Locate the cell with the specified text and output its (x, y) center coordinate. 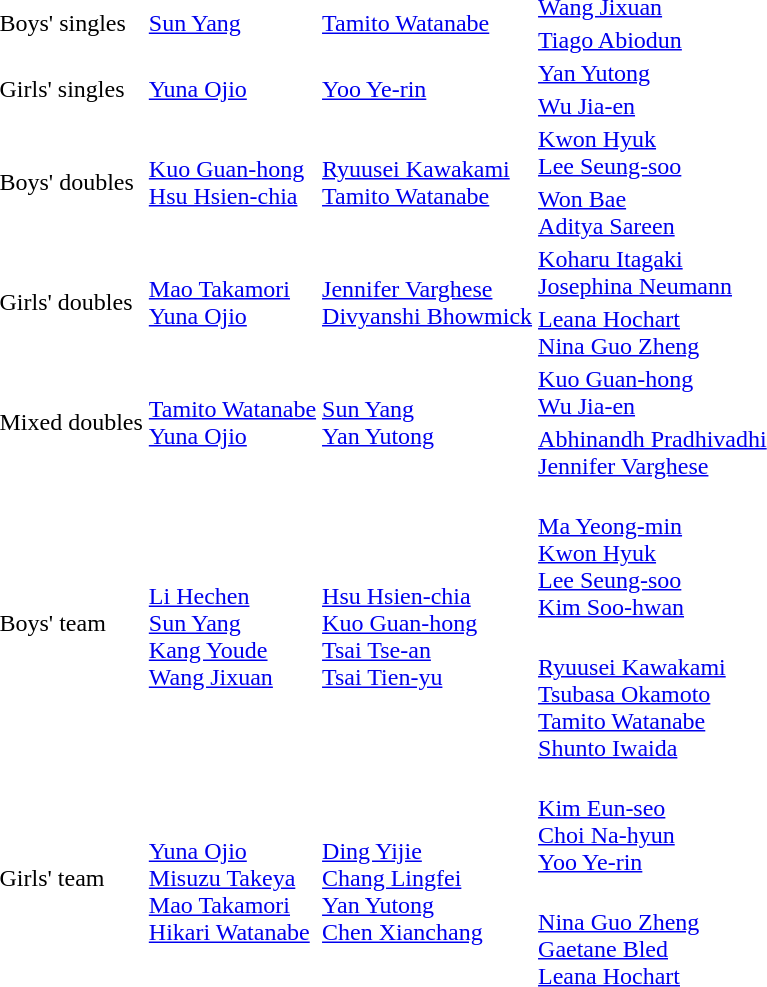
Sun Yang Yan Yutong (428, 422)
Tamito Watanabe Yuna Ojio (232, 422)
Li HechenSun YangKang YoudeWang Jixuan (232, 624)
Mao Takamori Yuna Ojio (232, 302)
Yoo Ye-rin (428, 90)
Kuo Guan-hong Hsu Hsien-chia (232, 182)
Ryuusei Kawakami Tamito Watanabe (428, 182)
Hsu Hsien-chiaKuo Guan-hongTsai Tse-anTsai Tien-yu (428, 624)
Yuna Ojio (232, 90)
Jennifer Varghese Divyanshi Bhowmick (428, 302)
